Return the (x, y) coordinate for the center point of the cell that contains the specified text.  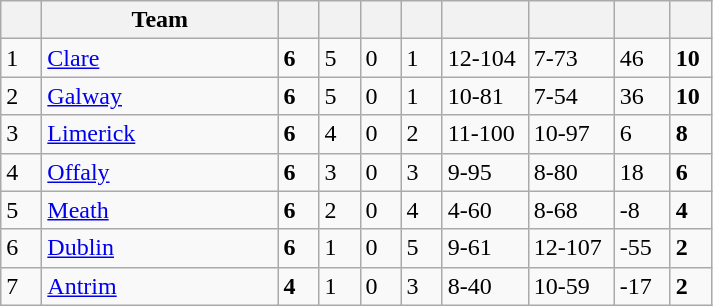
Clare (160, 58)
Team (160, 20)
Antrim (160, 286)
12-104 (485, 58)
8-80 (571, 172)
18 (642, 172)
8 (690, 134)
-55 (642, 248)
46 (642, 58)
36 (642, 96)
4-60 (485, 210)
9-95 (485, 172)
9-61 (485, 248)
Offaly (160, 172)
-17 (642, 286)
10-59 (571, 286)
10-81 (485, 96)
Dublin (160, 248)
7-73 (571, 58)
7 (22, 286)
11-100 (485, 134)
-8 (642, 210)
Galway (160, 96)
8-68 (571, 210)
8-40 (485, 286)
12-107 (571, 248)
10-97 (571, 134)
7-54 (571, 96)
Limerick (160, 134)
Meath (160, 210)
